Find where the given text appears and provide that cell's center as [x, y] coordinate. 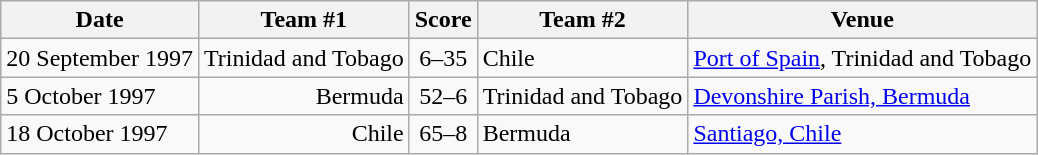
Santiago, Chile [862, 134]
Team #1 [304, 20]
18 October 1997 [100, 134]
20 September 1997 [100, 58]
Venue [862, 20]
6–35 [443, 58]
65–8 [443, 134]
Date [100, 20]
52–6 [443, 96]
Port of Spain, Trinidad and Tobago [862, 58]
Team #2 [582, 20]
Devonshire Parish, Bermuda [862, 96]
5 October 1997 [100, 96]
Score [443, 20]
